From the cell containing the given text, extract its center point as [X, Y] coordinate. 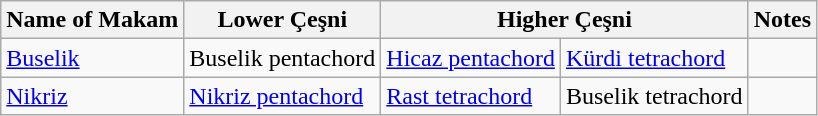
Hicaz pentachord [471, 58]
Name of Makam [92, 20]
Nikriz [92, 96]
Kürdi tetrachord [654, 58]
Buselik pentachord [282, 58]
Notes [782, 20]
Rast tetrachord [471, 96]
Nikriz pentachord [282, 96]
Buselik [92, 58]
Lower Çeşni [282, 20]
Buselik tetrachord [654, 96]
Higher Çeşni [564, 20]
